Provide the [X, Y] coordinate of the cell's center where the given text is located.  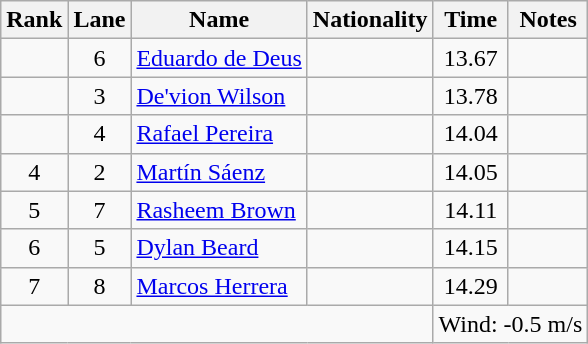
13.78 [470, 96]
Notes [548, 20]
Dylan Beard [219, 248]
8 [100, 286]
Rafael Pereira [219, 134]
14.15 [470, 248]
14.05 [470, 172]
2 [100, 172]
14.04 [470, 134]
Marcos Herrera [219, 286]
Wind: -0.5 m/s [510, 324]
13.67 [470, 58]
14.11 [470, 210]
Name [219, 20]
Time [470, 20]
3 [100, 96]
Eduardo de Deus [219, 58]
Martín Sáenz [219, 172]
Rank [34, 20]
14.29 [470, 286]
Lane [100, 20]
De'vion Wilson [219, 96]
Rasheem Brown [219, 210]
Nationality [370, 20]
